Locate the cell with the specified text and output its [X, Y] center coordinate. 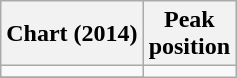
Peakposition [189, 34]
Chart (2014) [72, 34]
